Determine the [X, Y] coordinate at the center of the cell enclosing the given text.  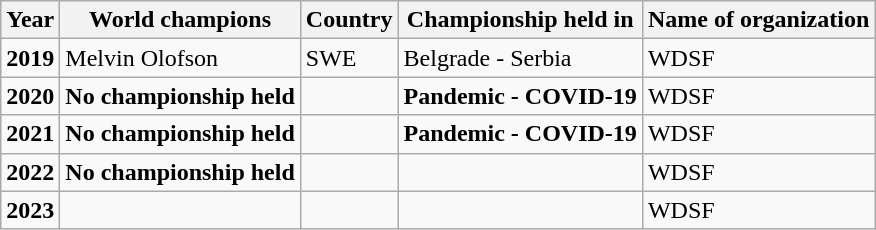
Belgrade - Serbia [520, 58]
2019 [30, 58]
2020 [30, 96]
World champions [180, 20]
2023 [30, 210]
SWE [349, 58]
Name of organization [758, 20]
Country [349, 20]
2022 [30, 172]
2021 [30, 134]
Championship held in [520, 20]
Year [30, 20]
Melvin Olofson [180, 58]
